Return the [x, y] coordinate for the center point of the cell that contains the specified text.  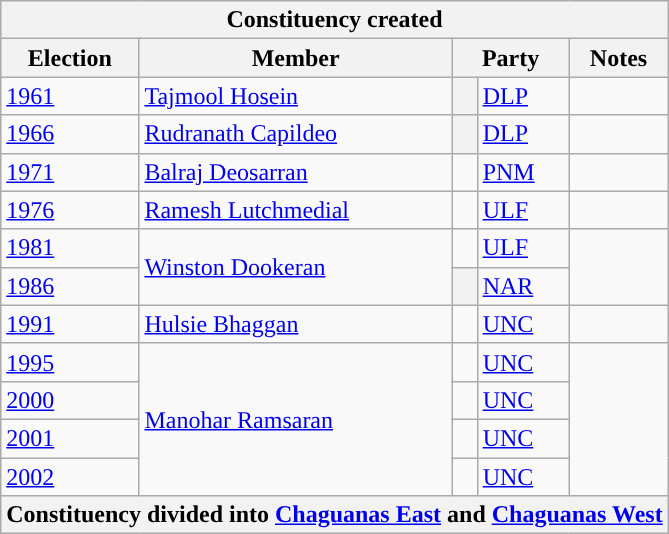
Notes [618, 58]
Rudranath Capildeo [296, 134]
Election [70, 58]
2001 [70, 438]
Manohar Ramsaran [296, 419]
2002 [70, 477]
2000 [70, 400]
1976 [70, 210]
Ramesh Lutchmedial [296, 210]
Winston Dookeran [296, 267]
1961 [70, 96]
1986 [70, 286]
1971 [70, 172]
Hulsie Bhaggan [296, 324]
Party [510, 58]
Balraj Deosarran [296, 172]
1981 [70, 248]
PNM [523, 172]
Constituency divided into Chaguanas East and Chaguanas West [334, 515]
1995 [70, 362]
Member [296, 58]
1966 [70, 134]
Constituency created [334, 20]
Tajmool Hosein [296, 96]
1991 [70, 324]
NAR [523, 286]
